Detect which cell encompasses the target text, then output its (X, Y) center coordinate. 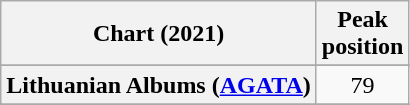
79 (362, 85)
Peakposition (362, 34)
Chart (2021) (159, 34)
Lithuanian Albums (AGATA) (159, 85)
